Pinpoint the cell where the given text exists, returning its [x, y] midpoint coordinate. 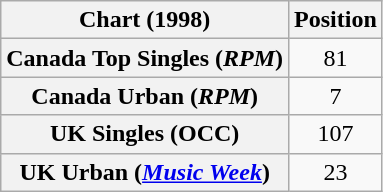
Canada Top Singles (RPM) [145, 58]
7 [336, 96]
23 [336, 172]
107 [336, 134]
Chart (1998) [145, 20]
Position [336, 20]
Canada Urban (RPM) [145, 96]
81 [336, 58]
UK Urban (Music Week) [145, 172]
UK Singles (OCC) [145, 134]
